Determine the [x, y] coordinate at the center of the cell enclosing the given text.  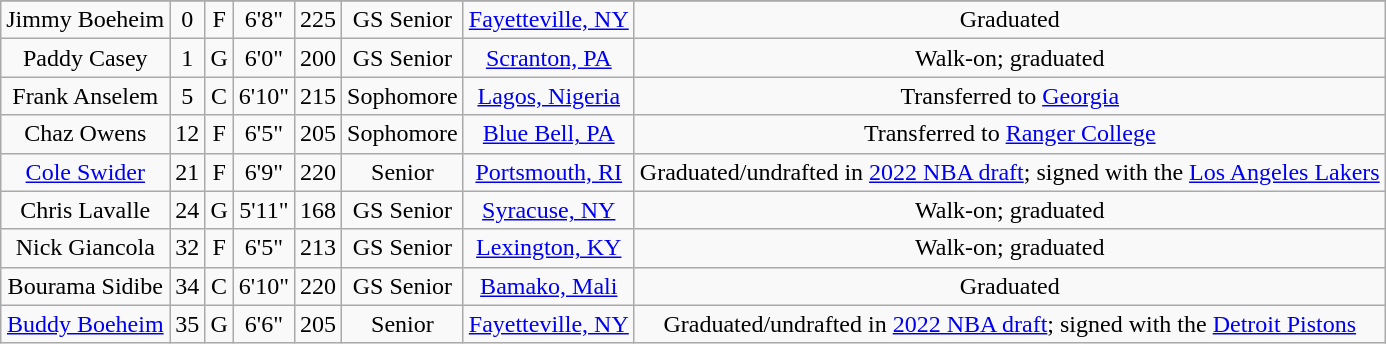
Transferred to Georgia [1010, 96]
5 [188, 96]
215 [318, 96]
Lagos, Nigeria [548, 96]
Syracuse, NY [548, 210]
Scranton, PA [548, 58]
Frank Anselem [86, 96]
Blue Bell, PA [548, 134]
225 [318, 20]
0 [188, 20]
200 [318, 58]
34 [188, 286]
Paddy Casey [86, 58]
Portsmouth, RI [548, 172]
Graduated/undrafted in 2022 NBA draft; signed with the Los Angeles Lakers [1010, 172]
24 [188, 210]
Graduated/undrafted in 2022 NBA draft; signed with the Detroit Pistons [1010, 324]
Lexington, KY [548, 248]
Bamako, Mali [548, 286]
Nick Giancola [86, 248]
6'9" [264, 172]
12 [188, 134]
Jimmy Boeheim [86, 20]
Cole Swider [86, 172]
32 [188, 248]
168 [318, 210]
Buddy Boeheim [86, 324]
Transferred to Ranger College [1010, 134]
35 [188, 324]
6'8" [264, 20]
5'11" [264, 210]
Chaz Owens [86, 134]
6'0" [264, 58]
21 [188, 172]
Bourama Sidibe [86, 286]
Chris Lavalle [86, 210]
213 [318, 248]
6'6" [264, 324]
1 [188, 58]
